Detect which cell encompasses the target text, then output its (X, Y) center coordinate. 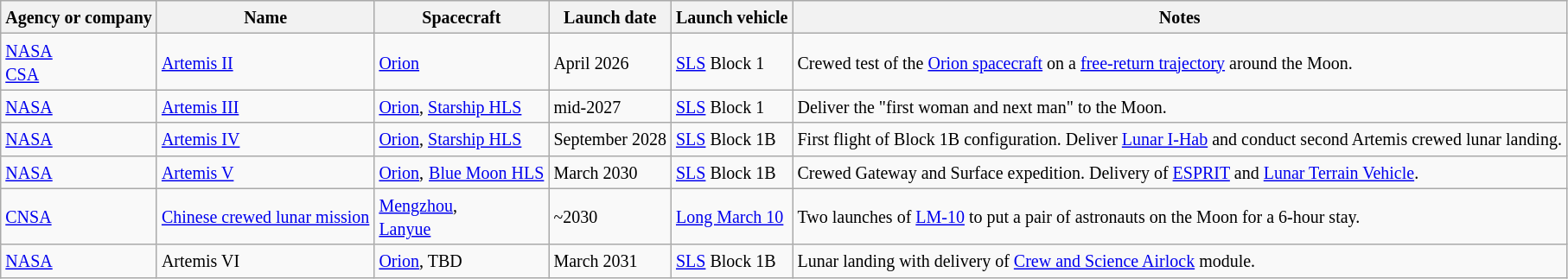
Deliver the "first woman and next man" to the Moon. (1180, 106)
April 2026 (610, 62)
Two launches of LM-10 to put a pair of astronauts on the Moon for a 6-hour stay. (1180, 216)
Chinese crewed lunar mission (265, 216)
Launch vehicle (731, 17)
NASA CSA (80, 62)
September 2028 (610, 139)
CNSA (80, 216)
Spacecraft (462, 17)
Artemis II (265, 62)
Orion, Blue Moon HLS (462, 172)
Artemis V (265, 172)
March 2030 (610, 172)
Artemis III (265, 106)
Lunar landing with delivery of Crew and Science Airlock module. (1180, 261)
Name (265, 17)
March 2031 (610, 261)
Crewed test of the Orion spacecraft on a free-return trajectory around the Moon. (1180, 62)
First flight of Block 1B configuration. Deliver Lunar I-Hab and conduct second Artemis crewed lunar landing. (1180, 139)
mid-2027 (610, 106)
Long March 10 (731, 216)
Agency or company (80, 17)
Notes (1180, 17)
~2030 (610, 216)
Artemis VI (265, 261)
Orion, TBD (462, 261)
Artemis IV (265, 139)
Orion (462, 62)
Crewed Gateway and Surface expedition. Delivery of ESPRIT and Lunar Terrain Vehicle. (1180, 172)
Mengzhou, Lanyue (462, 216)
Launch date (610, 17)
